Locate the cell with the specified text and output its [X, Y] center coordinate. 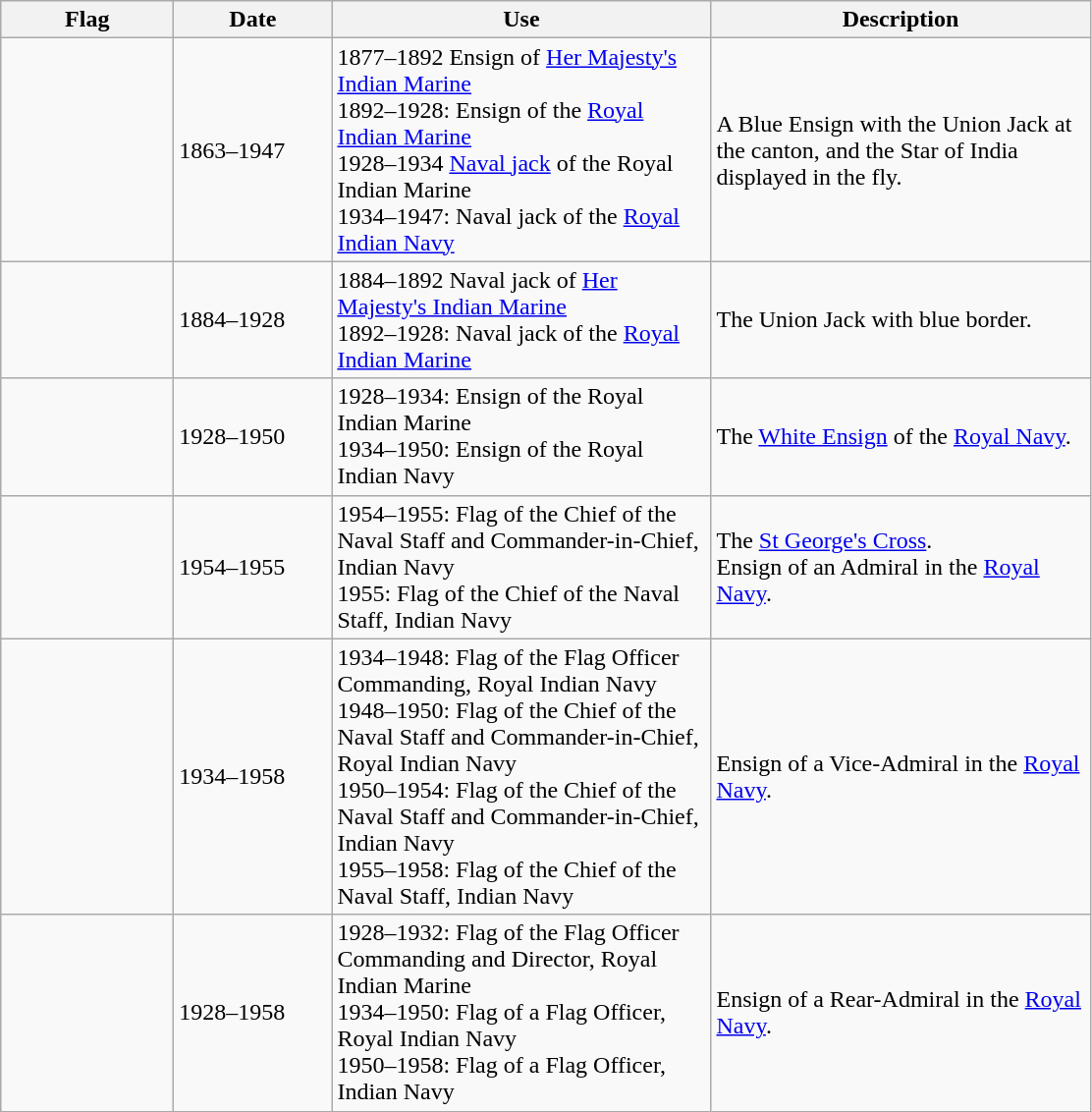
The Union Jack with blue border. [901, 320]
1934–1958 [253, 776]
Date [253, 20]
1954–1955 [253, 567]
Ensign of a Rear-Admiral in the Royal Navy. [901, 1013]
1928–1958 [253, 1013]
A Blue Ensign with the Union Jack at the canton, and the Star of India displayed in the fly. [901, 149]
1954–1955: Flag of the Chief of the Naval Staff and Commander-in-Chief, Indian Navy 1955: Flag of the Chief of the Naval Staff, Indian Navy [521, 567]
1884–1928 [253, 320]
1863–1947 [253, 149]
1884–1892 Naval jack of Her Majesty's Indian Marine 1892–1928: Naval jack of the Royal Indian Marine [521, 320]
Description [901, 20]
The White Ensign of the Royal Navy. [901, 436]
The St George's Cross.Ensign of an Admiral in the Royal Navy. [901, 567]
1928–1934: Ensign of the Royal Indian Marine 1934–1950: Ensign of the Royal Indian Navy [521, 436]
Flag [87, 20]
Ensign of a Vice-Admiral in the Royal Navy. [901, 776]
1928–1950 [253, 436]
Use [521, 20]
